Search for the cell housing the specified text and yield its (x, y) center coordinate. 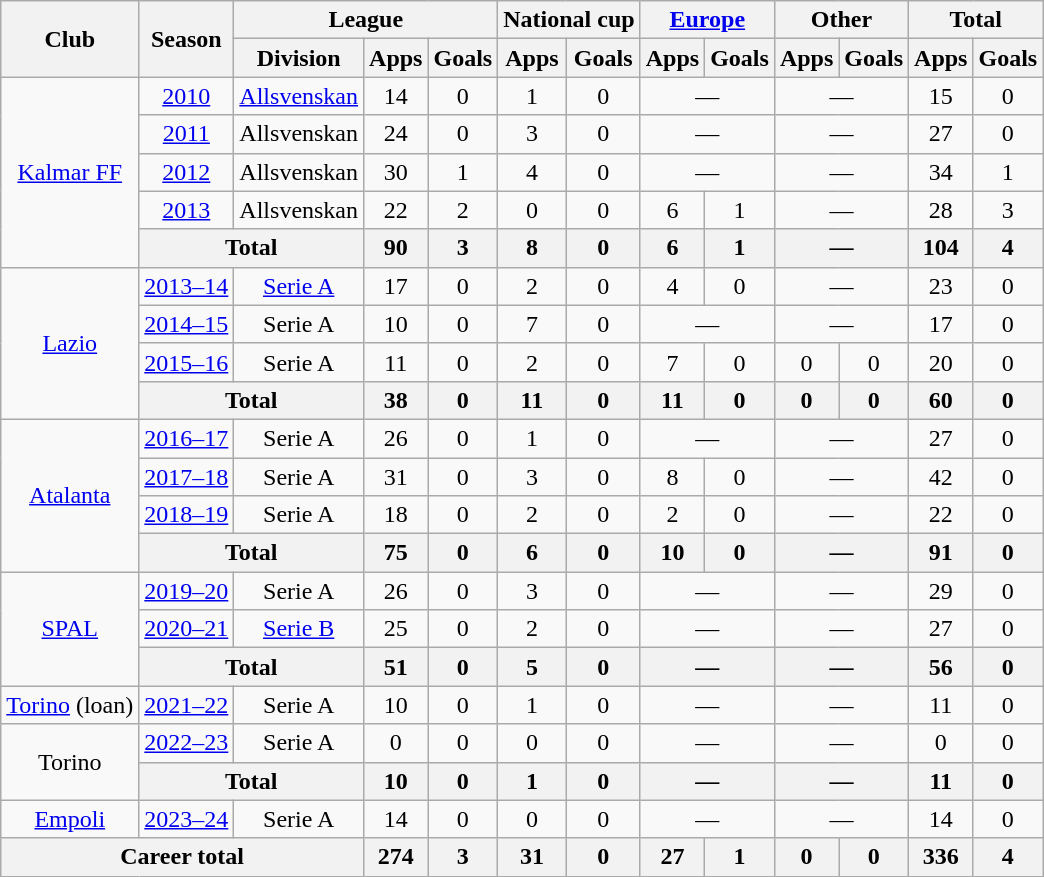
2020–21 (186, 629)
2015–16 (186, 362)
20 (941, 362)
2014–15 (186, 324)
SPAL (70, 629)
Atalanta (70, 495)
51 (396, 667)
2011 (186, 134)
42 (941, 477)
2018–19 (186, 515)
24 (396, 134)
2017–18 (186, 477)
Empoli (70, 819)
28 (941, 210)
2019–20 (186, 591)
Season (186, 39)
274 (396, 857)
2016–17 (186, 438)
2022–23 (186, 743)
Kalmar FF (70, 172)
29 (941, 591)
2010 (186, 96)
Other (841, 20)
Europe (707, 20)
91 (941, 553)
League (366, 20)
Division (299, 58)
Torino (loan) (70, 705)
15 (941, 96)
2023–24 (186, 819)
Club (70, 39)
34 (941, 172)
Lazio (70, 343)
90 (396, 248)
30 (396, 172)
25 (396, 629)
2013–14 (186, 286)
336 (941, 857)
5 (532, 667)
18 (396, 515)
Torino (70, 762)
23 (941, 286)
Serie B (299, 629)
Career total (182, 857)
National cup (569, 20)
2013 (186, 210)
56 (941, 667)
2012 (186, 172)
104 (941, 248)
38 (396, 400)
75 (396, 553)
60 (941, 400)
2021–22 (186, 705)
